Output the (X, Y) coordinate of the center of the cell containing the given text.  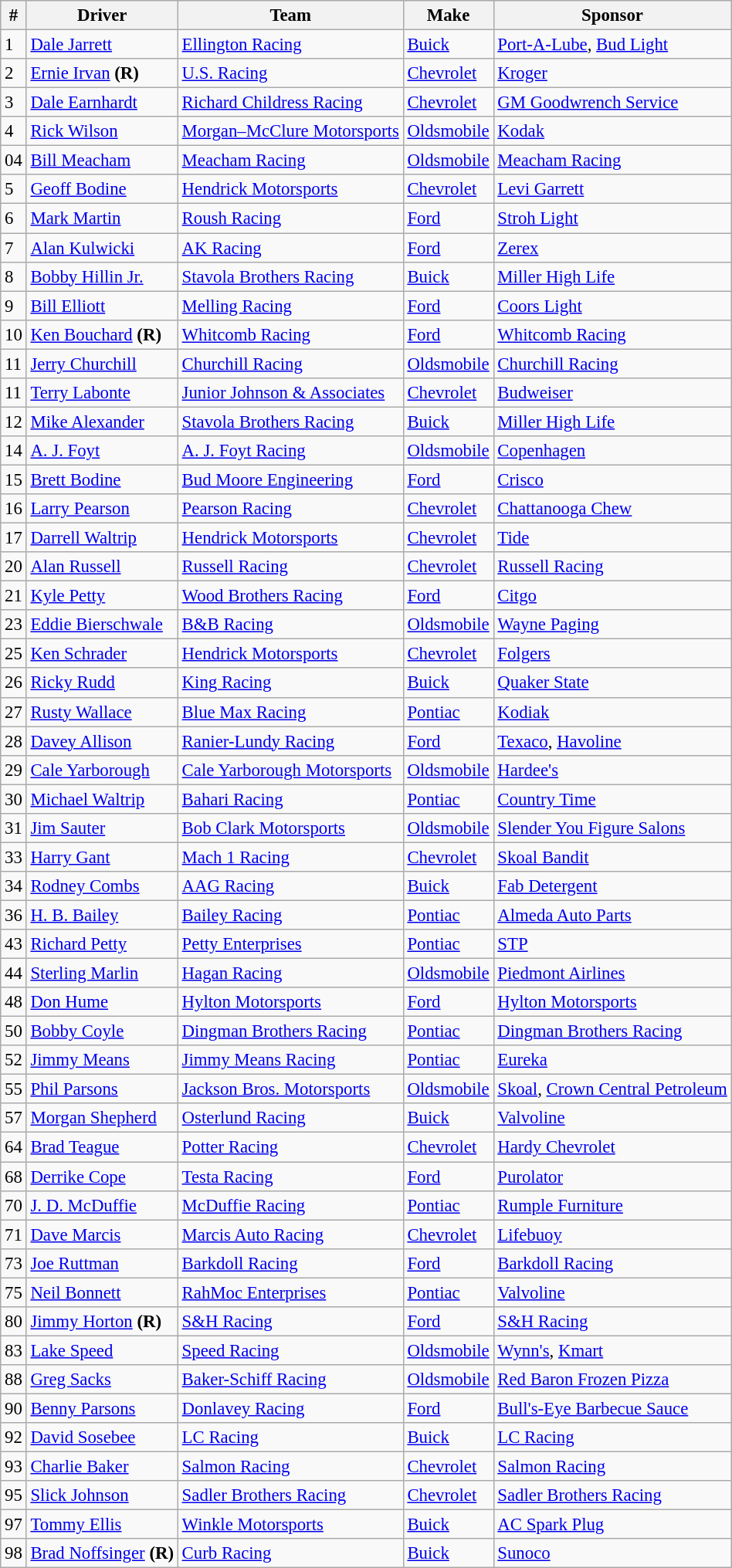
Jimmy Means (102, 1060)
Purolator (612, 1177)
Budweiser (612, 393)
Bobby Coyle (102, 1031)
28 (14, 741)
Osterlund Racing (290, 1119)
Country Time (612, 799)
26 (14, 683)
80 (14, 1322)
44 (14, 974)
Tommy Ellis (102, 1525)
Baker-Schiff Racing (290, 1380)
88 (14, 1380)
1 (14, 45)
Tide (612, 538)
Speed Racing (290, 1350)
A. J. Foyt Racing (290, 451)
10 (14, 334)
21 (14, 596)
9 (14, 306)
4 (14, 131)
71 (14, 1234)
Red Baron Frozen Pizza (612, 1380)
27 (14, 712)
Driver (102, 15)
Jerry Churchill (102, 364)
GM Goodwrench Service (612, 103)
Crisco (612, 479)
Alan Kulwicki (102, 248)
Brad Noffsinger (R) (102, 1553)
Sunoco (612, 1553)
Kroger (612, 73)
Dale Earnhardt (102, 103)
Michael Waltrip (102, 799)
Slick Johnson (102, 1495)
Bailey Racing (290, 915)
Greg Sacks (102, 1380)
Brad Teague (102, 1147)
U.S. Racing (290, 73)
8 (14, 276)
Donlavey Racing (290, 1408)
Wood Brothers Racing (290, 596)
Team (290, 15)
Testa Racing (290, 1177)
7 (14, 248)
B&B Racing (290, 625)
Joe Ruttman (102, 1263)
AK Racing (290, 248)
Dale Jarrett (102, 45)
Hardee's (612, 770)
Kyle Petty (102, 596)
Charlie Baker (102, 1467)
Sponsor (612, 15)
Phil Parsons (102, 1089)
Mach 1 Racing (290, 857)
43 (14, 944)
23 (14, 625)
30 (14, 799)
RahMoc Enterprises (290, 1292)
Rusty Wallace (102, 712)
H. B. Bailey (102, 915)
Ranier-Lundy Racing (290, 741)
AAG Racing (290, 886)
Petty Enterprises (290, 944)
Quaker State (612, 683)
Coors Light (612, 306)
Port-A-Lube, Bud Light (612, 45)
64 (14, 1147)
5 (14, 189)
Ernie Irvan (R) (102, 73)
Larry Pearson (102, 509)
AC Spark Plug (612, 1525)
Almeda Auto Parts (612, 915)
Slender You Figure Salons (612, 828)
Copenhagen (612, 451)
Wynn's, Kmart (612, 1350)
Jim Sauter (102, 828)
Fab Detergent (612, 886)
Kodiak (612, 712)
50 (14, 1031)
Potter Racing (290, 1147)
Rick Wilson (102, 131)
Rodney Combs (102, 886)
Wayne Paging (612, 625)
Chattanooga Chew (612, 509)
Davey Allison (102, 741)
Ken Schrader (102, 654)
David Sosebee (102, 1438)
Jackson Bros. Motorsports (290, 1089)
Piedmont Airlines (612, 974)
Make (448, 15)
Bull's-Eye Barbecue Sauce (612, 1408)
Bahari Racing (290, 799)
52 (14, 1060)
King Racing (290, 683)
Brett Bodine (102, 479)
Jimmy Horton (R) (102, 1322)
Stroh Light (612, 218)
Bobby Hillin Jr. (102, 276)
33 (14, 857)
25 (14, 654)
12 (14, 422)
Dave Marcis (102, 1234)
Ricky Rudd (102, 683)
Geoff Bodine (102, 189)
29 (14, 770)
Bud Moore Engineering (290, 479)
Cale Yarborough Motorsports (290, 770)
Harry Gant (102, 857)
Blue Max Racing (290, 712)
73 (14, 1263)
Zerex (612, 248)
Richard Petty (102, 944)
Ken Bouchard (R) (102, 334)
68 (14, 1177)
2 (14, 73)
93 (14, 1467)
Sterling Marlin (102, 974)
J. D. McDuffie (102, 1205)
Derrike Cope (102, 1177)
Junior Johnson & Associates (290, 393)
15 (14, 479)
Lake Speed (102, 1350)
70 (14, 1205)
17 (14, 538)
48 (14, 1002)
# (14, 15)
McDuffie Racing (290, 1205)
Benny Parsons (102, 1408)
36 (14, 915)
Roush Racing (290, 218)
Hardy Chevrolet (612, 1147)
Lifebuoy (612, 1234)
Ellington Racing (290, 45)
Winkle Motorsports (290, 1525)
Citgo (612, 596)
Jimmy Means Racing (290, 1060)
55 (14, 1089)
3 (14, 103)
Alan Russell (102, 567)
Pearson Racing (290, 509)
Richard Childress Racing (290, 103)
Melling Racing (290, 306)
Cale Yarborough (102, 770)
Folgers (612, 654)
Skoal, Crown Central Petroleum (612, 1089)
Morgan Shepherd (102, 1119)
Bill Elliott (102, 306)
Kodak (612, 131)
83 (14, 1350)
Hagan Racing (290, 974)
Terry Labonte (102, 393)
Texaco, Havoline (612, 741)
34 (14, 886)
Darrell Waltrip (102, 538)
Bob Clark Motorsports (290, 828)
Eureka (612, 1060)
Mike Alexander (102, 422)
Rumple Furniture (612, 1205)
90 (14, 1408)
STP (612, 944)
Morgan–McClure Motorsports (290, 131)
6 (14, 218)
Levi Garrett (612, 189)
Marcis Auto Racing (290, 1234)
57 (14, 1119)
16 (14, 509)
75 (14, 1292)
Bill Meacham (102, 161)
A. J. Foyt (102, 451)
31 (14, 828)
97 (14, 1525)
Curb Racing (290, 1553)
20 (14, 567)
Skoal Bandit (612, 857)
14 (14, 451)
95 (14, 1495)
04 (14, 161)
Eddie Bierschwale (102, 625)
92 (14, 1438)
Mark Martin (102, 218)
Don Hume (102, 1002)
Neil Bonnett (102, 1292)
98 (14, 1553)
